Pinpoint the cell where the given text exists, returning its [x, y] midpoint coordinate. 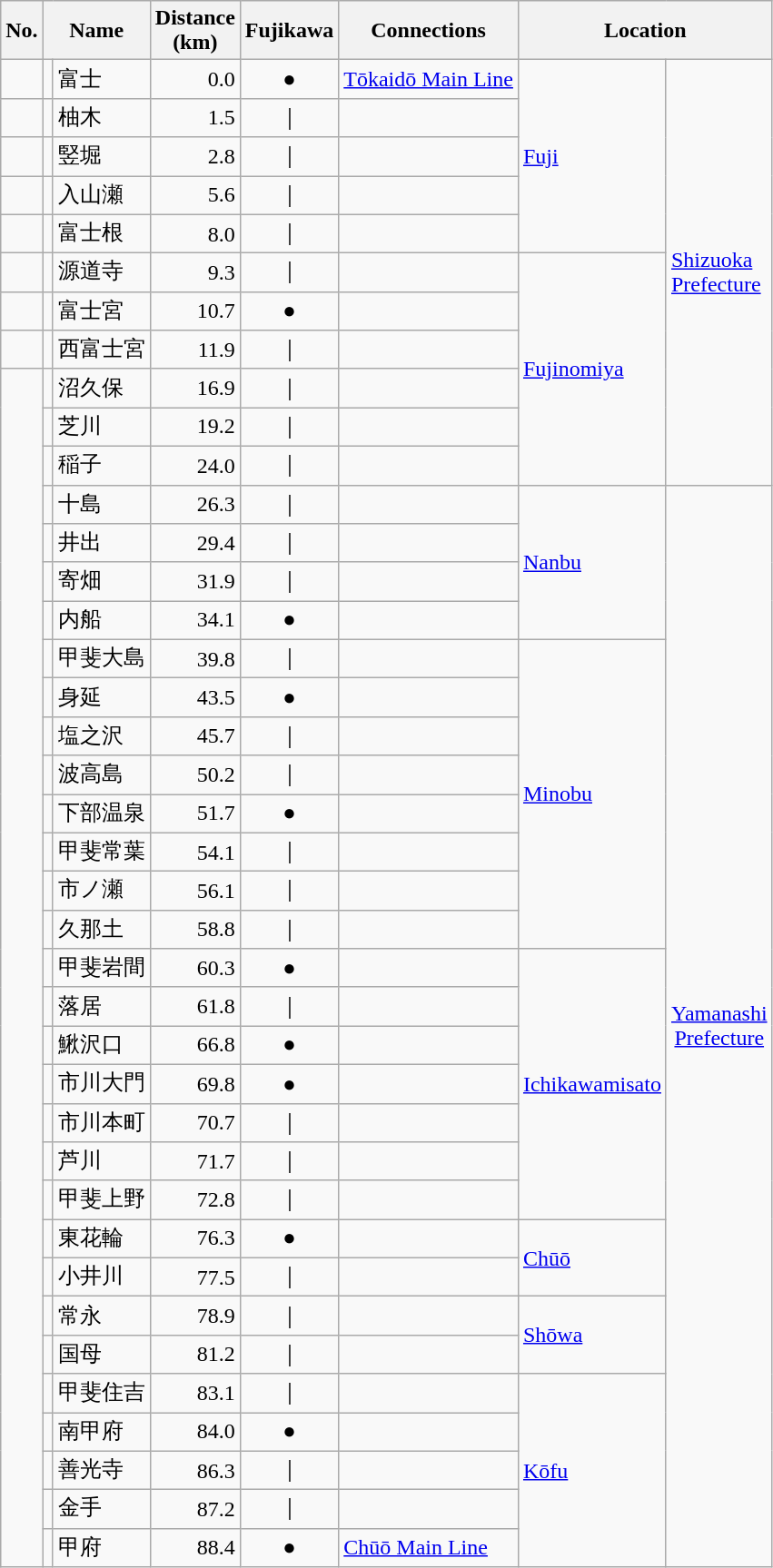
身延 [102, 697]
69.8 [194, 1084]
83.1 [194, 1393]
5.6 [194, 196]
16.9 [194, 389]
10.7 [194, 311]
落居 [102, 1006]
井出 [102, 543]
久那土 [102, 930]
小井川 [102, 1277]
市川本町 [102, 1122]
YamanashiPrefecture [719, 1026]
43.5 [194, 697]
No. [22, 31]
鰍沢口 [102, 1046]
柚木 [102, 118]
45.7 [194, 735]
塩之沢 [102, 735]
竪堀 [102, 156]
富士根 [102, 234]
甲斐常葉 [102, 852]
58.8 [194, 930]
88.4 [194, 1547]
善光寺 [102, 1471]
61.8 [194, 1006]
34.1 [194, 621]
Ichikawamisato [592, 1084]
甲斐大島 [102, 659]
Distance(km) [194, 31]
8.0 [194, 234]
26.3 [194, 505]
76.3 [194, 1238]
60.3 [194, 968]
甲斐住吉 [102, 1393]
Connections [429, 31]
Chūō Main Line [429, 1547]
Kōfu [592, 1471]
ShizuokaPrefecture [719, 272]
39.8 [194, 659]
71.7 [194, 1162]
Fuji [592, 156]
54.1 [194, 852]
内船 [102, 621]
70.7 [194, 1122]
87.2 [194, 1509]
78.9 [194, 1317]
Name [96, 31]
十島 [102, 505]
Shōwa [592, 1335]
波高島 [102, 775]
24.0 [194, 465]
甲府 [102, 1547]
Location [645, 31]
甲斐上野 [102, 1200]
芦川 [102, 1162]
11.9 [194, 350]
市ノ瀬 [102, 892]
50.2 [194, 775]
沼久保 [102, 389]
77.5 [194, 1277]
84.0 [194, 1433]
81.2 [194, 1355]
9.3 [194, 272]
常永 [102, 1317]
東花輪 [102, 1238]
31.9 [194, 581]
芝川 [102, 427]
0.0 [194, 80]
51.7 [194, 814]
入山瀬 [102, 196]
金手 [102, 1509]
Chūō [592, 1258]
1.5 [194, 118]
甲斐岩間 [102, 968]
西富士宮 [102, 350]
56.1 [194, 892]
稲子 [102, 465]
29.4 [194, 543]
Fujikawa [289, 31]
Nanbu [592, 562]
寄畑 [102, 581]
下部温泉 [102, 814]
富士 [102, 80]
南甲府 [102, 1433]
国母 [102, 1355]
Fujinomiya [592, 369]
Tōkaidō Main Line [429, 80]
富士宮 [102, 311]
Minobu [592, 794]
72.8 [194, 1200]
源道寺 [102, 272]
19.2 [194, 427]
市川大門 [102, 1084]
2.8 [194, 156]
66.8 [194, 1046]
86.3 [194, 1471]
